Capture the cell that displays the provided text and extract its (x, y) central coordinate. 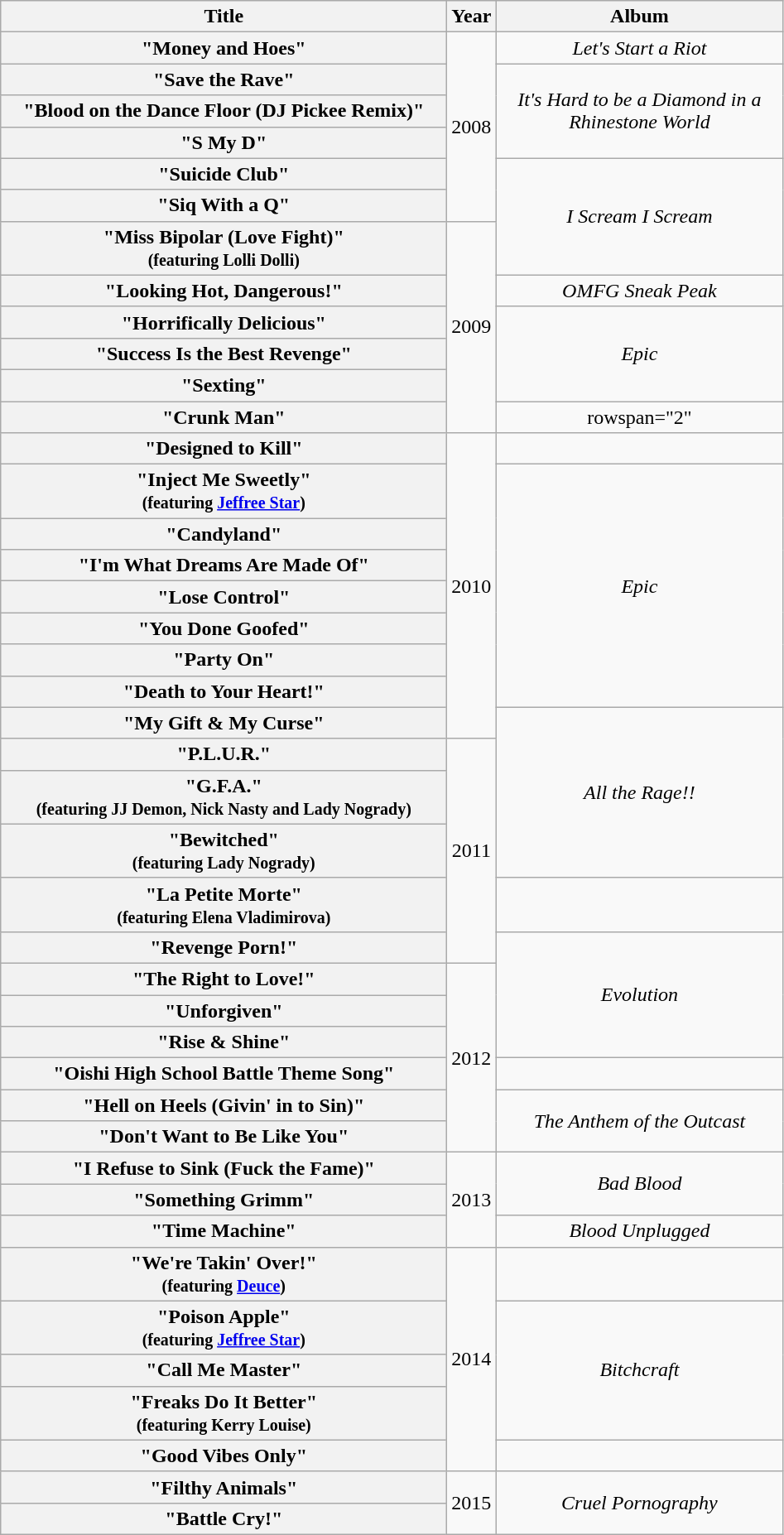
Let's Start a Riot (639, 48)
"P.L.U.R." (224, 754)
I Scream I Scream (639, 217)
2014 (472, 1359)
It's Hard to be a Diamond in a Rhinestone World (639, 111)
2012 (472, 1057)
"Party On" (224, 660)
"Call Me Master" (224, 1370)
"Inject Me Sweetly"(featuring Jeffree Star) (224, 492)
"Suicide Club" (224, 174)
Bad Blood (639, 1184)
"Bewitched"(featuring Lady Nogrady) (224, 851)
"La Petite Morte"(featuring Elena Vladimirova) (224, 904)
"Battle Cry!" (224, 1518)
Album (639, 17)
2011 (472, 851)
"Unforgiven" (224, 1011)
"G.F.A."(featuring JJ Demon, Nick Nasty and Lady Nogrady) (224, 796)
"Hell on Heels (Givin' in to Sin)" (224, 1105)
Bitchcraft (639, 1370)
2015 (472, 1503)
2009 (472, 326)
"Designed to Kill" (224, 449)
"Rise & Shine" (224, 1042)
Cruel Pornography (639, 1503)
"Revenge Porn!" (224, 947)
"Something Grimm" (224, 1200)
"Crunk Man" (224, 416)
Year (472, 17)
OMFG Sneak Peak (639, 291)
"Lose Control" (224, 597)
2010 (472, 586)
"Time Machine" (224, 1231)
rowspan="2" (639, 416)
The Anthem of the Outcast (639, 1121)
"Save the Rave" (224, 79)
"Siq With a Q" (224, 205)
"Poison Apple"(featuring Jeffree Star) (224, 1328)
"Filthy Animals" (224, 1487)
Evolution (639, 994)
"My Gift & My Curse" (224, 723)
"Success Is the Best Revenge" (224, 354)
2013 (472, 1200)
"The Right to Love!" (224, 979)
"Don't Want to Be Like You" (224, 1137)
"Money and Hoes" (224, 48)
"Blood on the Dance Floor (DJ Pickee Remix)" (224, 111)
"S My D" (224, 142)
"Sexting" (224, 385)
"Death to Your Heart!" (224, 691)
"Freaks Do It Better"(featuring Kerry Louise) (224, 1412)
"Horrifically Delicious" (224, 322)
"Looking Hot, Dangerous!" (224, 291)
"You Done Goofed" (224, 628)
"We're Takin' Over!"(featuring Deuce) (224, 1273)
All the Rage!! (639, 792)
Blood Unplugged (639, 1231)
2008 (472, 127)
"Good Vibes Only" (224, 1456)
"I Refuse to Sink (Fuck the Fame)" (224, 1168)
"Candyland" (224, 534)
"Miss Bipolar (Love Fight)"(featuring Lolli Dolli) (224, 248)
"Oishi High School Battle Theme Song" (224, 1074)
Title (224, 17)
"I'm What Dreams Are Made Of" (224, 565)
